Return [X, Y] of the center of cell containing provided text 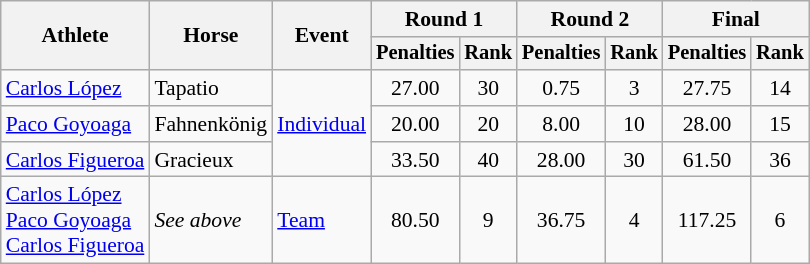
0.75 [561, 88]
15 [780, 124]
Carlos LópezPaco GoyoagaCarlos Figueroa [76, 220]
9 [488, 220]
3 [634, 88]
Athlete [76, 36]
Carlos Figueroa [76, 160]
Team [322, 220]
6 [780, 220]
40 [488, 160]
61.50 [707, 160]
80.50 [415, 220]
33.50 [415, 160]
Carlos López [76, 88]
Individual [322, 124]
Event [322, 36]
4 [634, 220]
Horse [210, 36]
27.00 [415, 88]
Paco Goyoaga [76, 124]
20 [488, 124]
See above [210, 220]
27.75 [707, 88]
14 [780, 88]
Round 2 [590, 19]
Fahnenkönig [210, 124]
Gracieux [210, 160]
117.25 [707, 220]
20.00 [415, 124]
36.75 [561, 220]
Tapatio [210, 88]
10 [634, 124]
Final [736, 19]
8.00 [561, 124]
Round 1 [444, 19]
36 [780, 160]
